Return the (X, Y) coordinate for the center point of the cell that contains the specified text.  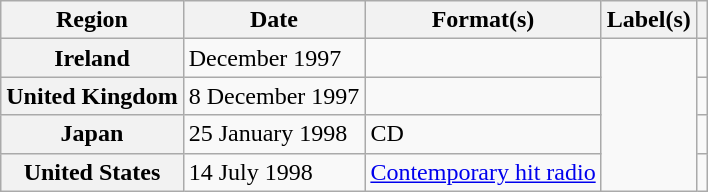
25 January 1998 (274, 134)
CD (483, 134)
8 December 1997 (274, 96)
Ireland (92, 58)
Label(s) (648, 20)
United Kingdom (92, 96)
Format(s) (483, 20)
Japan (92, 134)
Contemporary hit radio (483, 172)
Date (274, 20)
14 July 1998 (274, 172)
Region (92, 20)
United States (92, 172)
December 1997 (274, 58)
